Identify which cell holds the provided text, then report its (X, Y) central coordinate. 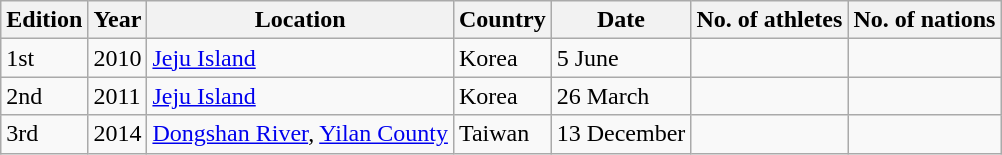
2nd (44, 96)
Dongshan River, Yilan County (300, 134)
Taiwan (502, 134)
No. of athletes (770, 20)
Year (118, 20)
2010 (118, 58)
1st (44, 58)
5 June (621, 58)
Edition (44, 20)
2014 (118, 134)
No. of nations (924, 20)
2011 (118, 96)
26 March (621, 96)
Location (300, 20)
Country (502, 20)
13 December (621, 134)
Date (621, 20)
3rd (44, 134)
